Search for the cell housing the specified text and yield its (X, Y) center coordinate. 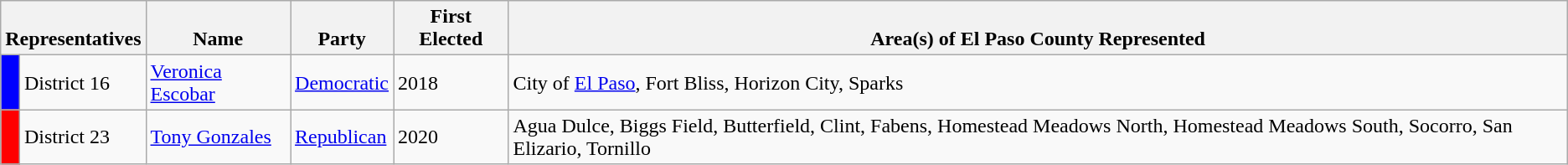
2020 (451, 137)
Agua Dulce, Biggs Field, Butterfield, Clint, Fabens, Homestead Meadows North, Homestead Meadows South, Socorro, San Elizario, Tornillo (1038, 137)
Veronica Escobar (218, 82)
2018 (451, 82)
Representatives (74, 28)
Democratic (342, 82)
District 16 (82, 82)
City of El Paso, Fort Bliss, Horizon City, Sparks (1038, 82)
Republican (342, 137)
District 23 (82, 137)
Party (342, 28)
Name (218, 28)
First Elected (451, 28)
Area(s) of El Paso County Represented (1038, 28)
Tony Gonzales (218, 137)
